From the cell containing the given text, extract its center point as (X, Y) coordinate. 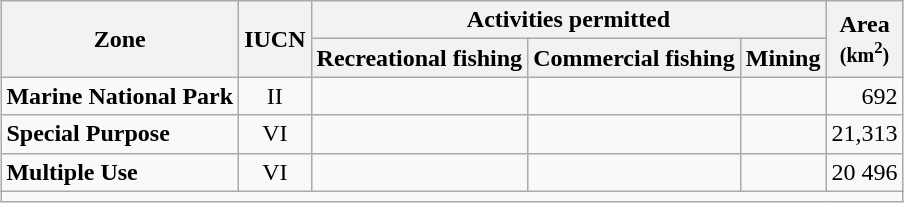
Multiple Use (120, 172)
20 496 (864, 172)
692 (864, 96)
Commercial fishing (634, 58)
II (275, 96)
Mining (783, 58)
Marine National Park (120, 96)
21,313 (864, 134)
Zone (120, 39)
Activities permitted (568, 20)
Special Purpose (120, 134)
IUCN (275, 39)
Recreational fishing (420, 58)
Area(km2) (864, 39)
